Scan for the cell matching the given text and deliver its (x, y) coordinate at center. 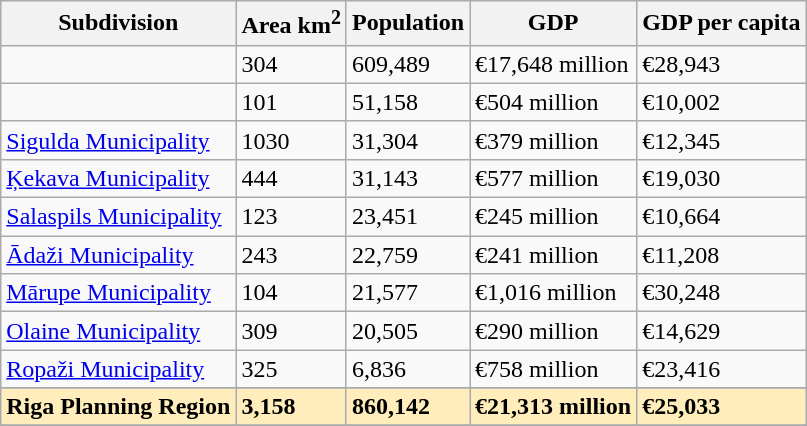
€241 million (554, 255)
21,577 (408, 293)
Ādaži Municipality (118, 255)
22,759 (408, 255)
Olaine Municipality (118, 331)
Population (408, 24)
€290 million (554, 331)
€12,345 (722, 140)
€577 million (554, 178)
6,836 (408, 369)
Subdivision (118, 24)
123 (292, 217)
€21,313 million (554, 407)
Riga Planning Region (118, 407)
€14,629 (722, 331)
€23,416 (722, 369)
243 (292, 255)
304 (292, 64)
€10,002 (722, 102)
104 (292, 293)
€10,664 (722, 217)
Ropaži Municipality (118, 369)
€25,033 (722, 407)
€1,016 million (554, 293)
609,489 (408, 64)
€379 million (554, 140)
23,451 (408, 217)
€28,943 (722, 64)
31,143 (408, 178)
Sigulda Municipality (118, 140)
Mārupe Municipality (118, 293)
€19,030 (722, 178)
GDP (554, 24)
101 (292, 102)
€245 million (554, 217)
GDP per capita (722, 24)
860,142 (408, 407)
309 (292, 331)
Salaspils Municipality (118, 217)
€17,648 million (554, 64)
€11,208 (722, 255)
325 (292, 369)
1030 (292, 140)
Area km2 (292, 24)
€758 million (554, 369)
444 (292, 178)
€30,248 (722, 293)
20,505 (408, 331)
3,158 (292, 407)
€504 million (554, 102)
51,158 (408, 102)
31,304 (408, 140)
Ķekava Municipality (118, 178)
